Determine the [x, y] coordinate at the center of the cell enclosing the given text.  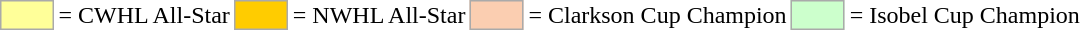
= NWHL All-Star [379, 15]
= Clarkson Cup Champion [658, 15]
= CWHL All-Star [144, 15]
